Locate the cell with the specified text and output its [x, y] center coordinate. 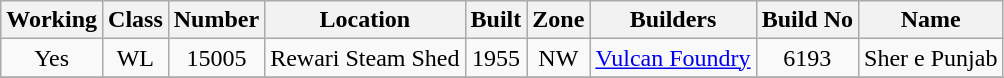
Built [496, 20]
Number [216, 20]
6193 [807, 58]
1955 [496, 58]
WL [136, 58]
Sher e Punjab [931, 58]
NW [558, 58]
Working [52, 20]
Builders [673, 20]
Rewari Steam Shed [365, 58]
Name [931, 20]
15005 [216, 58]
Zone [558, 20]
Yes [52, 58]
Location [365, 20]
Build No [807, 20]
Class [136, 20]
Vulcan Foundry [673, 58]
